Output the [x, y] coordinate of the center of the cell containing the given text.  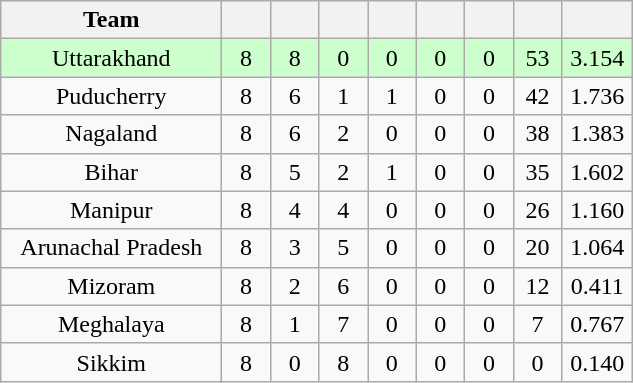
35 [538, 172]
1.383 [598, 134]
Bihar [112, 172]
20 [538, 248]
12 [538, 286]
Manipur [112, 210]
Mizoram [112, 286]
1.160 [598, 210]
Sikkim [112, 362]
1.602 [598, 172]
3 [294, 248]
Arunachal Pradesh [112, 248]
0.411 [598, 286]
Uttarakhand [112, 58]
Meghalaya [112, 324]
0.767 [598, 324]
Team [112, 20]
Nagaland [112, 134]
0.140 [598, 362]
42 [538, 96]
53 [538, 58]
Puducherry [112, 96]
1.736 [598, 96]
26 [538, 210]
38 [538, 134]
3.154 [598, 58]
1.064 [598, 248]
